Identify which cell holds the provided text, then report its (X, Y) central coordinate. 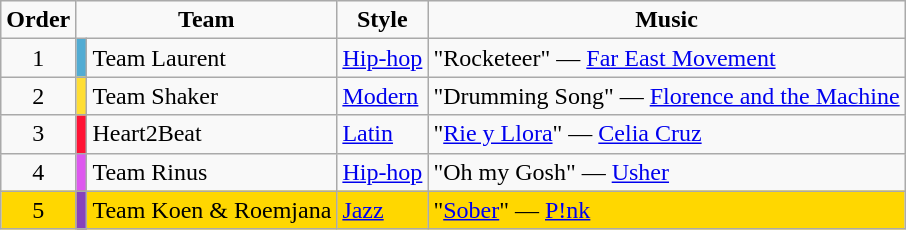
"Rie y Llora" — Celia Cruz (666, 134)
1 (38, 58)
"Sober" — P!nk (666, 210)
Order (38, 20)
"Drumming Song" — Florence and the Machine (666, 96)
2 (38, 96)
Music (666, 20)
Jazz (382, 210)
Team (206, 20)
3 (38, 134)
Heart2Beat (212, 134)
"Oh my Gosh" — Usher (666, 172)
Latin (382, 134)
"Rocketeer" — Far East Movement (666, 58)
Team Shaker (212, 96)
Team Laurent (212, 58)
5 (38, 210)
Team Koen & Roemjana (212, 210)
4 (38, 172)
Team Rinus (212, 172)
Style (382, 20)
Modern (382, 96)
